Extract the (x, y) coordinate from the center of the cell holding the provided text.  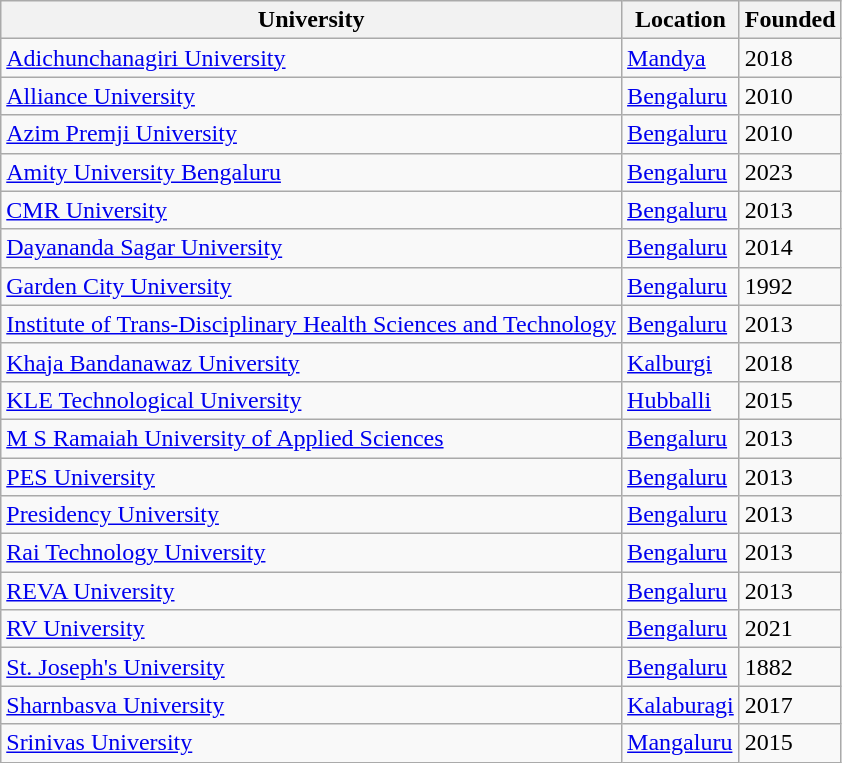
1992 (790, 286)
2014 (790, 248)
M S Ramaiah University of Applied Sciences (312, 438)
Presidency University (312, 515)
RV University (312, 629)
REVA University (312, 591)
Alliance University (312, 96)
Founded (790, 20)
CMR University (312, 210)
Khaja Bandanawaz University (312, 362)
Rai Technology University (312, 553)
PES University (312, 477)
Mandya (681, 58)
Mangaluru (681, 743)
Garden City University (312, 286)
Adichunchanagiri University (312, 58)
St. Joseph's University (312, 667)
University (312, 20)
Location (681, 20)
Azim Premji University (312, 134)
Sharnbasva University (312, 705)
Hubballi (681, 400)
2017 (790, 705)
Dayananda Sagar University (312, 248)
2021 (790, 629)
Srinivas University (312, 743)
1882 (790, 667)
Kalburgi (681, 362)
Institute of Trans-Disciplinary Health Sciences and Technology (312, 324)
KLE Technological University (312, 400)
Kalaburagi (681, 705)
2023 (790, 172)
Amity University Bengaluru (312, 172)
